Output the (X, Y) coordinate of the center of the cell containing the given text.  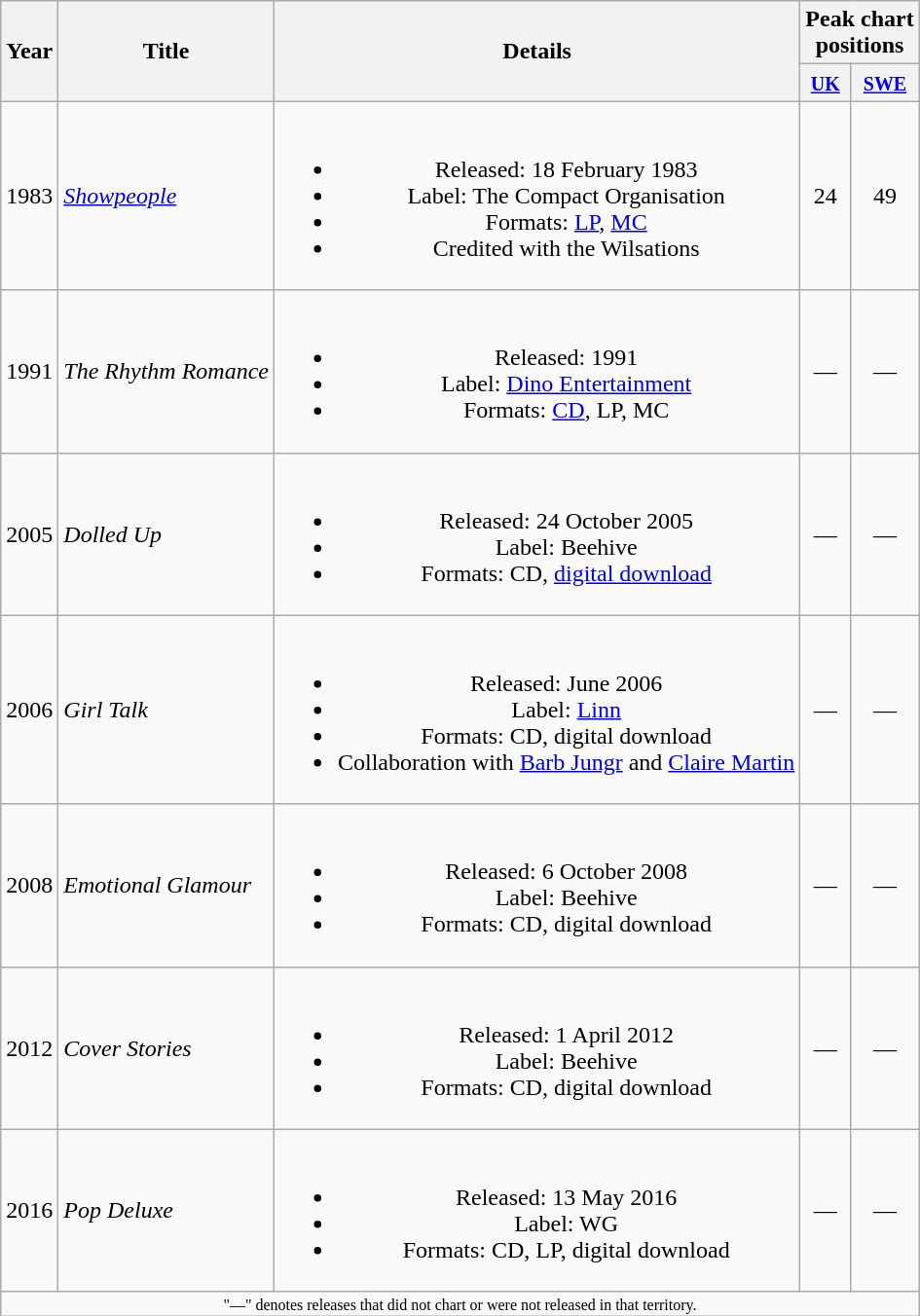
Released: 24 October 2005Label: BeehiveFormats: CD, digital download (536, 533)
Released: 18 February 1983Label: The Compact OrganisationFormats: LP, MCCredited with the Wilsations (536, 196)
UK (826, 83)
2016 (29, 1211)
"—" denotes releases that did not chart or were not released in that territory. (460, 1303)
SWE (885, 83)
49 (885, 196)
Cover Stories (166, 1047)
Released: June 2006Label: LinnFormats: CD, digital downloadCollaboration with Barb Jungr and Claire Martin (536, 710)
Title (166, 51)
2008 (29, 886)
Showpeople (166, 196)
1991 (29, 372)
2012 (29, 1047)
Released: 13 May 2016Label: WGFormats: CD, LP, digital download (536, 1211)
1983 (29, 196)
Year (29, 51)
Girl Talk (166, 710)
Released: 6 October 2008Label: BeehiveFormats: CD, digital download (536, 886)
Details (536, 51)
24 (826, 196)
The Rhythm Romance (166, 372)
Released: 1991Label: Dino EntertainmentFormats: CD, LP, MC (536, 372)
2005 (29, 533)
2006 (29, 710)
Released: 1 April 2012Label: BeehiveFormats: CD, digital download (536, 1047)
Emotional Glamour (166, 886)
Peak chartpositions (860, 33)
Pop Deluxe (166, 1211)
Dolled Up (166, 533)
